For the text-containing cell, return its midpoint in [x, y] coordinate format. 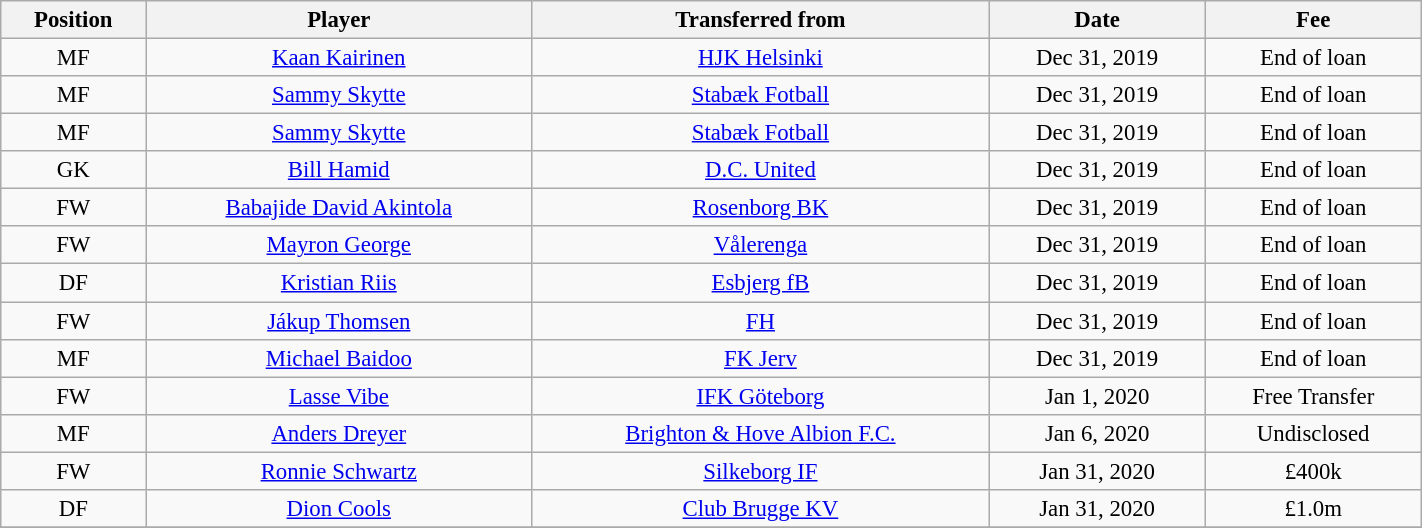
Fee [1313, 20]
Jan 1, 2020 [1097, 396]
Dion Cools [339, 509]
Mayron George [339, 245]
Rosenborg BK [760, 208]
GK [74, 170]
£400k [1313, 471]
HJK Helsinki [760, 58]
Brighton & Hove Albion F.C. [760, 433]
Date [1097, 20]
Vålerenga [760, 245]
Babajide David Akintola [339, 208]
Free Transfer [1313, 396]
Transferred from [760, 20]
Position [74, 20]
Silkeborg IF [760, 471]
D.C. United [760, 170]
Undisclosed [1313, 433]
IFK Göteborg [760, 396]
Club Brugge KV [760, 509]
Kaan Kairinen [339, 58]
Lasse Vibe [339, 396]
FH [760, 321]
Ronnie Schwartz [339, 471]
Anders Dreyer [339, 433]
Esbjerg fB [760, 283]
Jan 6, 2020 [1097, 433]
Michael Baidoo [339, 358]
£1.0m [1313, 509]
FK Jerv [760, 358]
Kristian Riis [339, 283]
Bill Hamid [339, 170]
Player [339, 20]
Jákup Thomsen [339, 321]
